From the cell containing the given text, extract its center point as (x, y) coordinate. 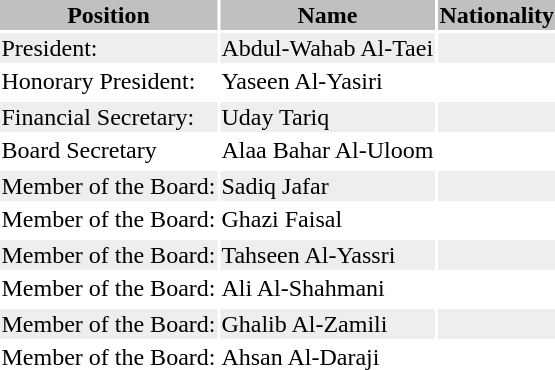
Board Secretary (108, 150)
Position (108, 15)
Ali Al-Shahmani (328, 288)
Ghalib Al-Zamili (328, 324)
President: (108, 48)
Name (328, 15)
Ghazi Faisal (328, 219)
Financial Secretary: (108, 117)
Alaa Bahar Al-Uloom (328, 150)
Uday Tariq (328, 117)
Honorary President: (108, 81)
Sadiq Jafar (328, 186)
Tahseen Al-Yassri (328, 255)
Yaseen Al-Yasiri (328, 81)
Abdul-Wahab Al-Taei (328, 48)
